Search for the cell housing the specified text and yield its (x, y) center coordinate. 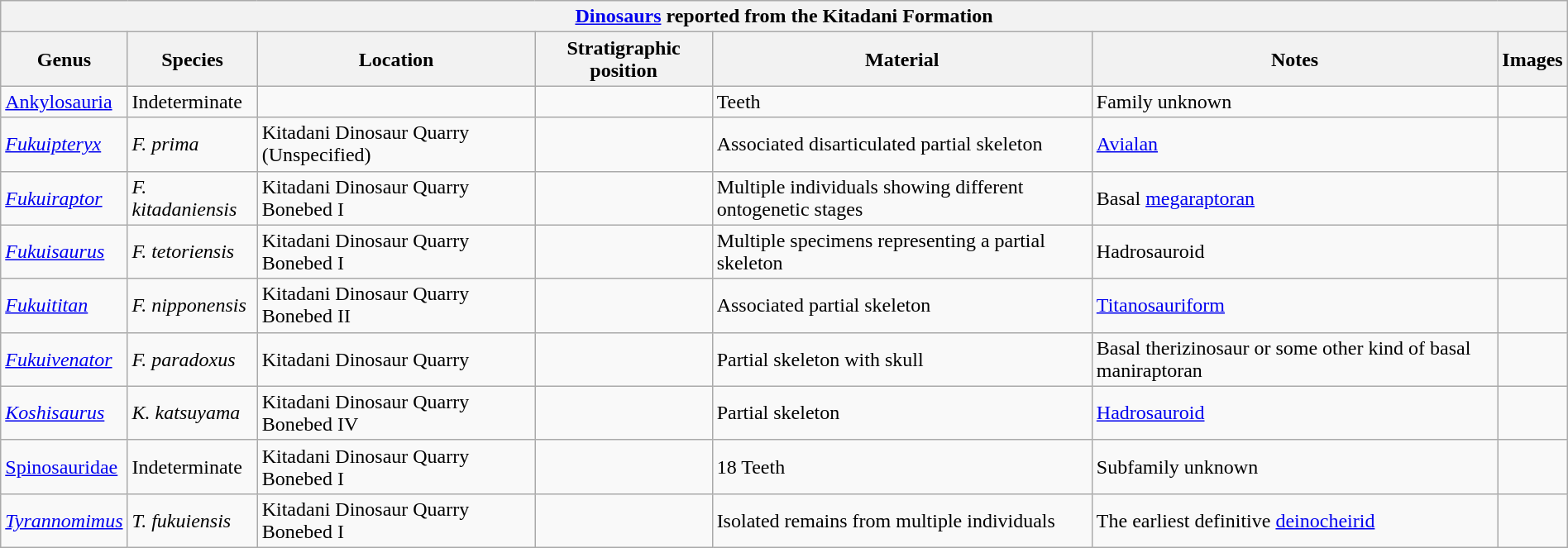
Stratigraphic position (624, 60)
Fukuiraptor (65, 198)
Spinosauridae (65, 466)
Koshisaurus (65, 413)
Partial skeleton (901, 413)
Kitadani Dinosaur Quarry Bonebed IV (396, 413)
Tyrannomimus (65, 521)
Subfamily unknown (1294, 466)
F. nipponensis (192, 306)
K. katsuyama (192, 413)
T. fukuiensis (192, 521)
Kitadani Dinosaur Quarry (396, 359)
Ankylosauria (65, 102)
Fukuipteryx (65, 144)
Multiple individuals showing different ontogenetic stages (901, 198)
Kitadani Dinosaur Quarry (Unspecified) (396, 144)
Fukuititan (65, 306)
Fukuivenator (65, 359)
Titanosauriform (1294, 306)
Associated disarticulated partial skeleton (901, 144)
Genus (65, 60)
F. paradoxus (192, 359)
Associated partial skeleton (901, 306)
F. tetoriensis (192, 251)
Avialan (1294, 144)
Isolated remains from multiple individuals (901, 521)
F. prima (192, 144)
Basal therizinosaur or some other kind of basal maniraptoran (1294, 359)
Notes (1294, 60)
Fukuisaurus (65, 251)
Teeth (901, 102)
F. kitadaniensis (192, 198)
Location (396, 60)
Family unknown (1294, 102)
18 Teeth (901, 466)
Basal megaraptoran (1294, 198)
Multiple specimens representing a partial skeleton (901, 251)
Kitadani Dinosaur Quarry Bonebed II (396, 306)
Partial skeleton with skull (901, 359)
Images (1532, 60)
Material (901, 60)
Species (192, 60)
Dinosaurs reported from the Kitadani Formation (784, 17)
The earliest definitive deinocheirid (1294, 521)
